Return [X, Y] of the center of cell containing provided text 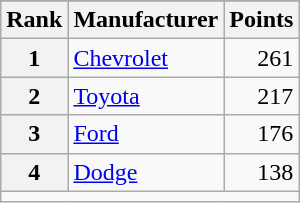
Dodge [146, 172]
217 [262, 96]
Chevrolet [146, 58]
Manufacturer [146, 20]
3 [34, 134]
Rank [34, 20]
1 [34, 58]
138 [262, 172]
Toyota [146, 96]
4 [34, 172]
261 [262, 58]
2 [34, 96]
176 [262, 134]
Ford [146, 134]
Points [262, 20]
